Scan for the cell matching the given text and deliver its (x, y) coordinate at center. 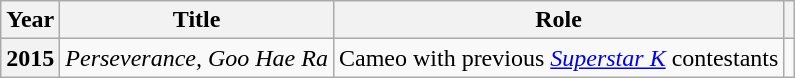
Role (558, 20)
2015 (30, 58)
Year (30, 20)
Perseverance, Goo Hae Ra (197, 58)
Title (197, 20)
Cameo with previous Superstar K contestants (558, 58)
